Detect which cell encompasses the target text, then output its (x, y) center coordinate. 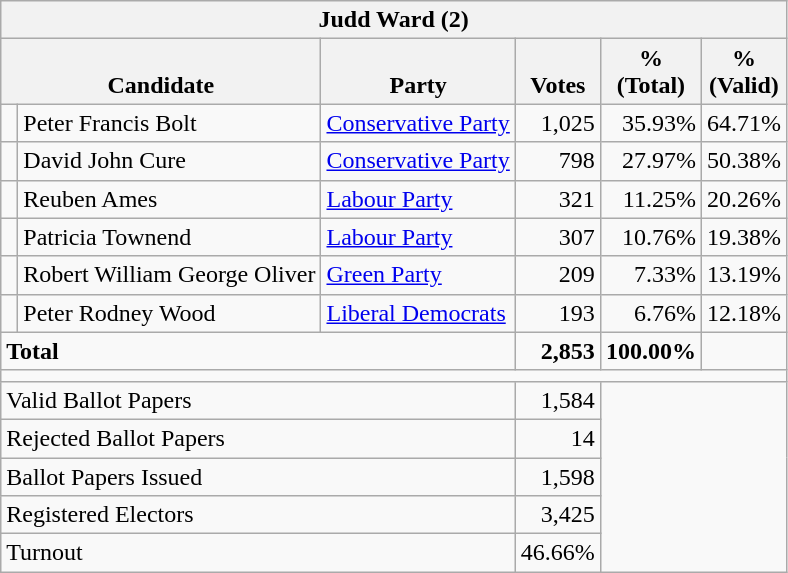
Robert William George Oliver (170, 275)
Liberal Democrats (418, 313)
David John Cure (170, 161)
19.38% (744, 237)
14 (558, 438)
%(Total) (650, 72)
193 (558, 313)
Total (258, 351)
798 (558, 161)
Valid Ballot Papers (258, 400)
Peter Rodney Wood (170, 313)
1,584 (558, 400)
Green Party (418, 275)
Turnout (258, 553)
10.76% (650, 237)
50.38% (744, 161)
321 (558, 199)
%(Valid) (744, 72)
3,425 (558, 515)
Party (418, 72)
64.71% (744, 123)
Judd Ward (2) (394, 20)
11.25% (650, 199)
1,025 (558, 123)
209 (558, 275)
2,853 (558, 351)
1,598 (558, 477)
Peter Francis Bolt (170, 123)
Patricia Townend (170, 237)
Candidate (161, 72)
Registered Electors (258, 515)
12.18% (744, 313)
100.00% (650, 351)
Reuben Ames (170, 199)
307 (558, 237)
46.66% (558, 553)
Rejected Ballot Papers (258, 438)
20.26% (744, 199)
6.76% (650, 313)
Ballot Papers Issued (258, 477)
13.19% (744, 275)
7.33% (650, 275)
27.97% (650, 161)
35.93% (650, 123)
Votes (558, 72)
